For the text-containing cell, return its midpoint in [x, y] coordinate format. 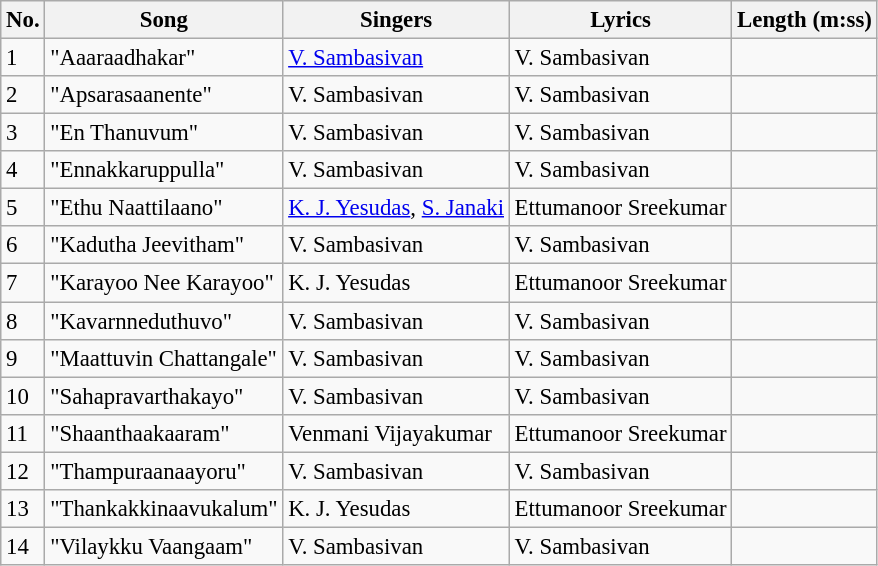
Singers [396, 20]
"Thankakkinaavukalum" [164, 509]
"Thampuraanaayoru" [164, 471]
"Aaaraadhakar" [164, 58]
"Kavarnneduthuvo" [164, 321]
"Kadutha Jeevitham" [164, 245]
6 [23, 245]
5 [23, 208]
Lyrics [620, 20]
2 [23, 95]
1 [23, 58]
"Shaanthaakaaram" [164, 433]
"Ethu Naattilaano" [164, 208]
7 [23, 283]
14 [23, 546]
13 [23, 509]
"En Thanuvum" [164, 133]
10 [23, 396]
8 [23, 321]
"Sahapravarthakayo" [164, 396]
12 [23, 471]
9 [23, 358]
"Maattuvin Chattangale" [164, 358]
"Ennakkaruppulla" [164, 170]
"Apsarasaanente" [164, 95]
No. [23, 20]
"Vilaykku Vaangaam" [164, 546]
"Karayoo Nee Karayoo" [164, 283]
11 [23, 433]
Song [164, 20]
Length (m:ss) [804, 20]
Venmani Vijayakumar [396, 433]
4 [23, 170]
K. J. Yesudas, S. Janaki [396, 208]
3 [23, 133]
